Output the (x, y) coordinate of the center of the cell containing the given text.  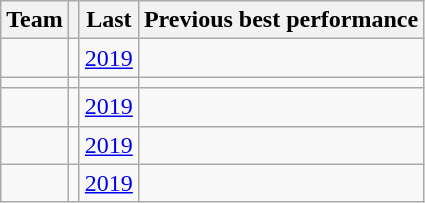
Team (35, 20)
Previous best performance (280, 20)
Last (108, 20)
